For the text-containing cell, return its midpoint in (x, y) coordinate format. 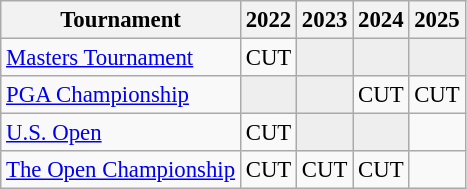
2023 (325, 20)
Masters Tournament (121, 58)
2025 (437, 20)
U.S. Open (121, 133)
2024 (381, 20)
PGA Championship (121, 95)
2022 (268, 20)
The Open Championship (121, 170)
Tournament (121, 20)
